Output the (X, Y) coordinate of the center of the cell containing the given text.  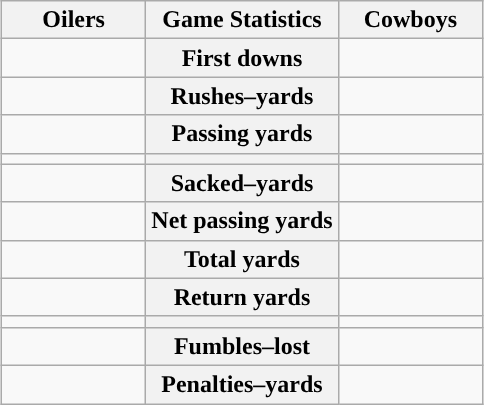
Passing yards (242, 134)
Total yards (242, 259)
Sacked–yards (242, 183)
Cowboys (410, 20)
Rushes–yards (242, 96)
Penalties–yards (242, 384)
Return yards (242, 297)
First downs (242, 58)
Net passing yards (242, 221)
Fumbles–lost (242, 346)
Oilers (73, 20)
Game Statistics (242, 20)
